From the cell containing the given text, extract its center point as (X, Y) coordinate. 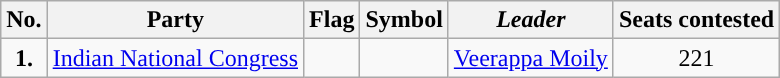
Leader (530, 20)
Flag (332, 20)
Veerappa Moily (530, 58)
No. (24, 20)
Indian National Congress (175, 58)
Seats contested (696, 20)
221 (696, 58)
Party (175, 20)
Symbol (404, 20)
1. (24, 58)
